Identify which cell holds the provided text, then report its (x, y) central coordinate. 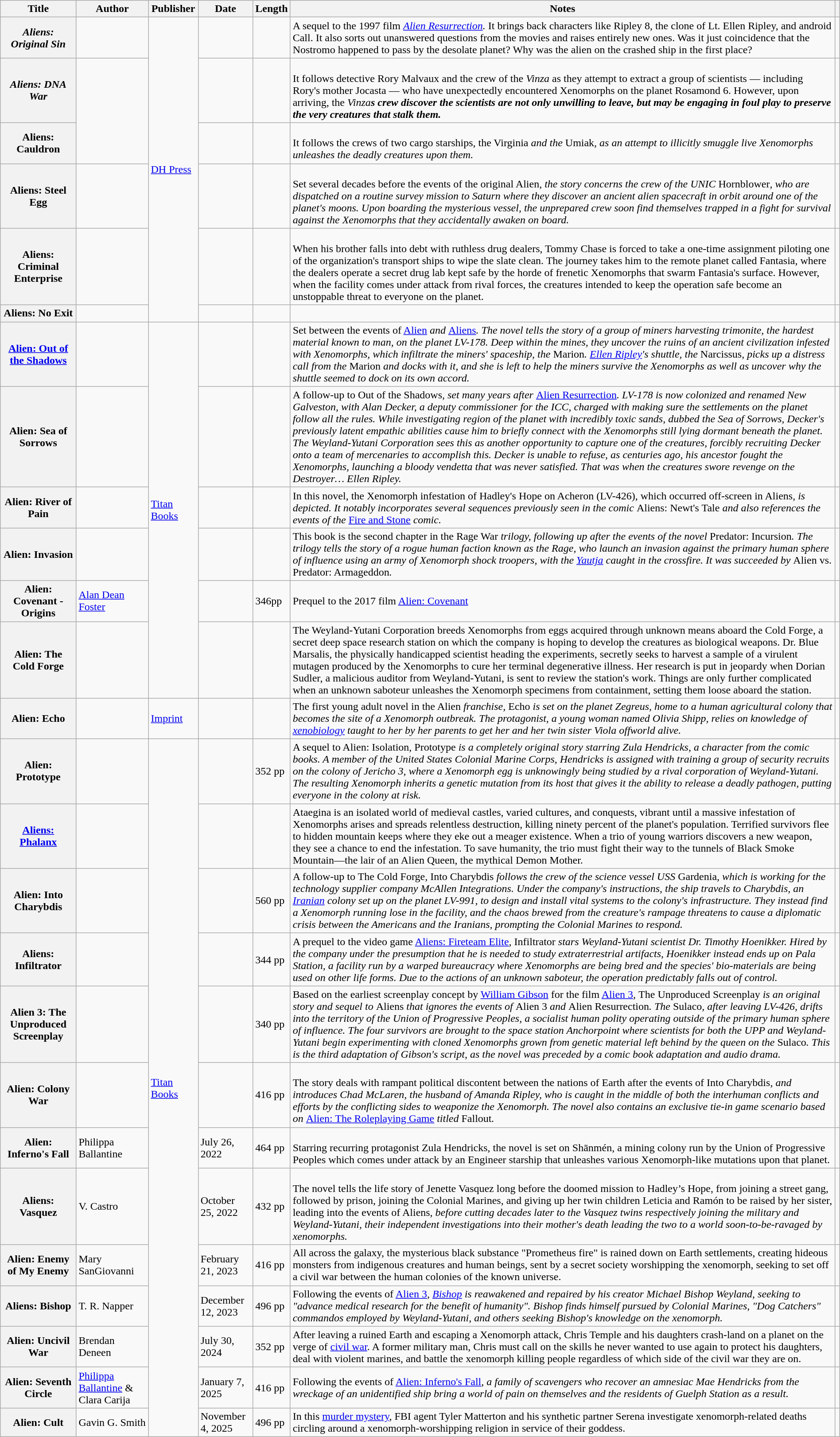
432 pp (272, 1206)
Alien: Inferno's Fall (38, 1148)
340 pp (272, 1024)
Alien: Cult (38, 1422)
Alien: Uncivil War (38, 1347)
Brendan Deneen (113, 1347)
Publisher (173, 9)
Alien: Sea of Sorrows (38, 437)
464 pp (272, 1148)
Alien: The Cold Forge (38, 659)
V. Castro (113, 1206)
Alien: Prototype (38, 771)
December 12, 2023 (226, 1306)
Aliens: No Exit (38, 313)
Aliens: Cauldron (38, 143)
Alien: River of Pain (38, 507)
T. R. Napper (113, 1306)
Aliens: Original Sin (38, 38)
Imprint (173, 719)
560 pp (272, 901)
Aliens: Criminal Enterprise (38, 267)
Alien: Enemy of My Enemy (38, 1265)
Alien: Covenant - Origins (38, 601)
Alan Dean Foster (113, 601)
Philippa Ballantine (113, 1148)
July 30, 2024 (226, 1347)
DH Press (173, 169)
Length (272, 9)
Aliens: Vasquez (38, 1206)
Aliens: DNA War (38, 90)
Alien: Colony War (38, 1095)
Author (113, 9)
346pp (272, 601)
Aliens: Infiltrator (38, 960)
Mary SanGiovanni (113, 1265)
Date (226, 9)
344 pp (272, 960)
Title (38, 9)
Gavin G. Smith (113, 1422)
February 21, 2023 (226, 1265)
Alien: Seventh Circle (38, 1387)
Alien: Echo (38, 719)
Philippa Ballantine & Clara Carija (113, 1387)
Alien: Out of the Shadows (38, 354)
Alien: Invasion (38, 554)
Aliens: Bishop (38, 1306)
October 25, 2022 (226, 1206)
January 7, 2025 (226, 1387)
Alien: Into Charybdis (38, 901)
Notes (563, 9)
Prequel to the 2017 film Alien: Covenant (563, 601)
Aliens: Steel Egg (38, 196)
November 4, 2025 (226, 1422)
July 26, 2022 (226, 1148)
Alien 3: The Unproduced Screenplay (38, 1024)
Aliens: Phalanx (38, 836)
